Pinpoint the cell where the given text exists, returning its (x, y) midpoint coordinate. 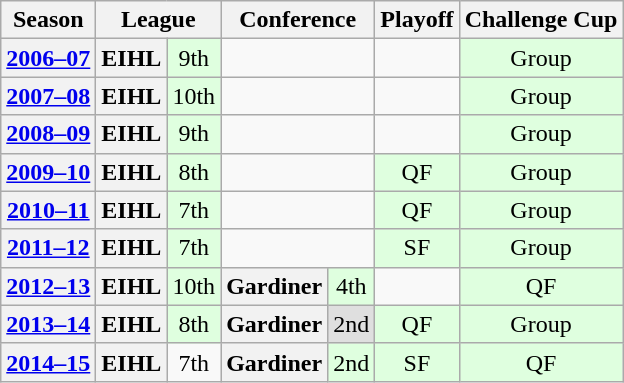
League (158, 20)
2006–07 (48, 58)
2013–14 (48, 324)
4th (352, 286)
2014–15 (48, 362)
2012–13 (48, 286)
2010–11 (48, 210)
2007–08 (48, 96)
Playoff (417, 20)
2008–09 (48, 134)
2011–12 (48, 248)
Season (48, 20)
Challenge Cup (541, 20)
Conference (298, 20)
2009–10 (48, 172)
